Return the [x, y] coordinate for the center point of the cell that contains the specified text.  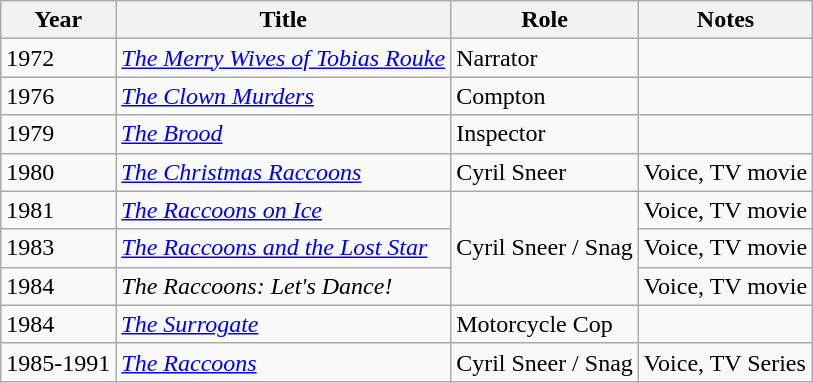
The Christmas Raccoons [284, 172]
Notes [725, 20]
Inspector [545, 134]
The Clown Murders [284, 96]
1980 [58, 172]
Role [545, 20]
1972 [58, 58]
Cyril Sneer [545, 172]
The Raccoons and the Lost Star [284, 248]
Compton [545, 96]
Year [58, 20]
The Surrogate [284, 324]
1983 [58, 248]
Title [284, 20]
Motorcycle Cop [545, 324]
1985-1991 [58, 362]
The Merry Wives of Tobias Rouke [284, 58]
The Raccoons [284, 362]
Narrator [545, 58]
1981 [58, 210]
The Brood [284, 134]
1979 [58, 134]
The Raccoons: Let's Dance! [284, 286]
The Raccoons on Ice [284, 210]
Voice, TV Series [725, 362]
1976 [58, 96]
